Locate the cell with the specified text and output its (X, Y) center coordinate. 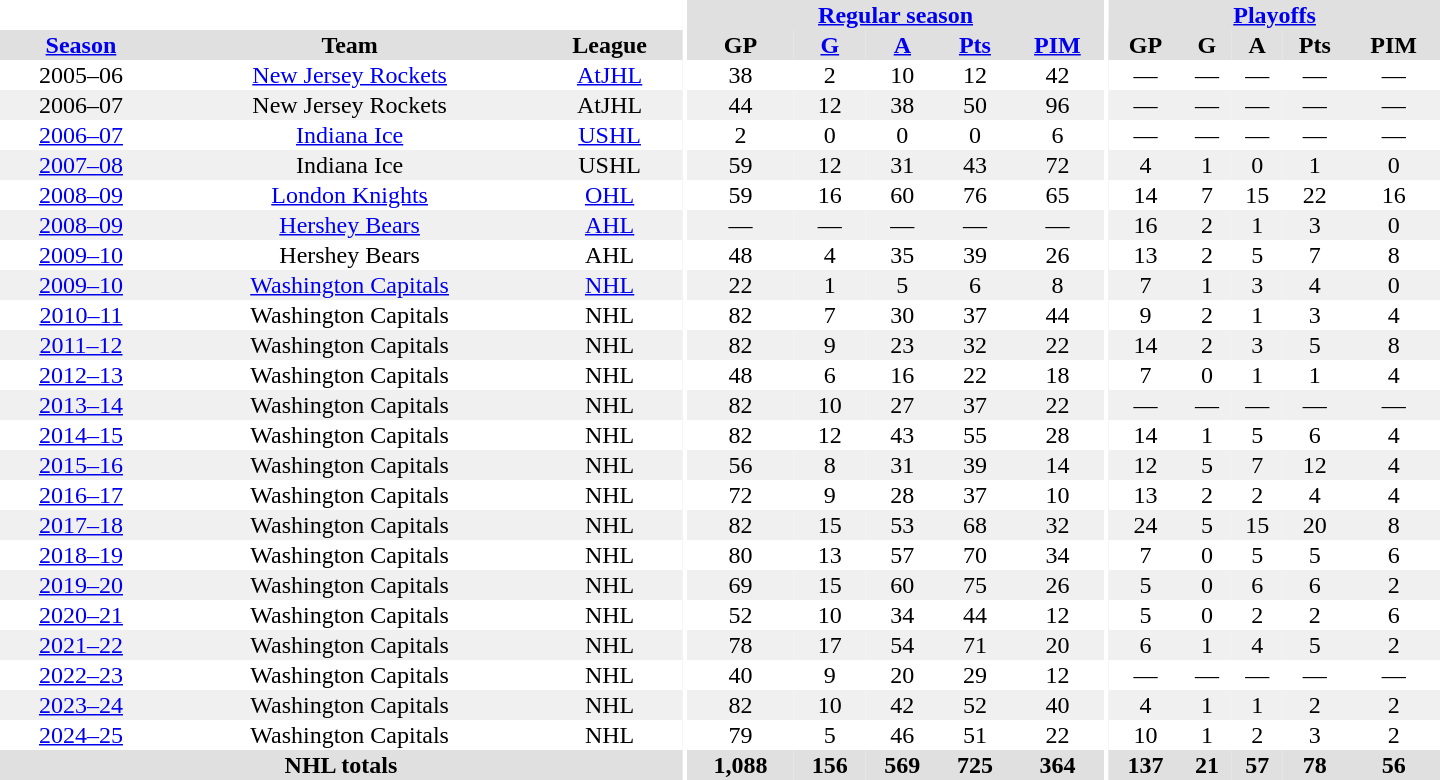
2005–06 (81, 75)
24 (1146, 525)
1,088 (740, 765)
Team (350, 45)
NHL totals (341, 765)
79 (740, 735)
80 (740, 555)
29 (976, 675)
17 (830, 645)
137 (1146, 765)
2021–22 (81, 645)
2022–23 (81, 675)
68 (976, 525)
364 (1057, 765)
2023–24 (81, 705)
2011–12 (81, 345)
2024–25 (81, 735)
18 (1057, 375)
2010–11 (81, 315)
51 (976, 735)
35 (902, 255)
2012–13 (81, 375)
2015–16 (81, 465)
2014–15 (81, 435)
75 (976, 585)
London Knights (350, 195)
30 (902, 315)
23 (902, 345)
725 (976, 765)
Regular season (895, 15)
2016–17 (81, 495)
2007–08 (81, 165)
21 (1207, 765)
2013–14 (81, 405)
54 (902, 645)
569 (902, 765)
50 (976, 105)
OHL (610, 195)
55 (976, 435)
2019–20 (81, 585)
53 (902, 525)
2020–21 (81, 615)
46 (902, 735)
71 (976, 645)
96 (1057, 105)
2018–19 (81, 555)
69 (740, 585)
League (610, 45)
Season (81, 45)
70 (976, 555)
Playoffs (1274, 15)
27 (902, 405)
2017–18 (81, 525)
65 (1057, 195)
76 (976, 195)
156 (830, 765)
